From the cell containing the given text, extract its center point as (x, y) coordinate. 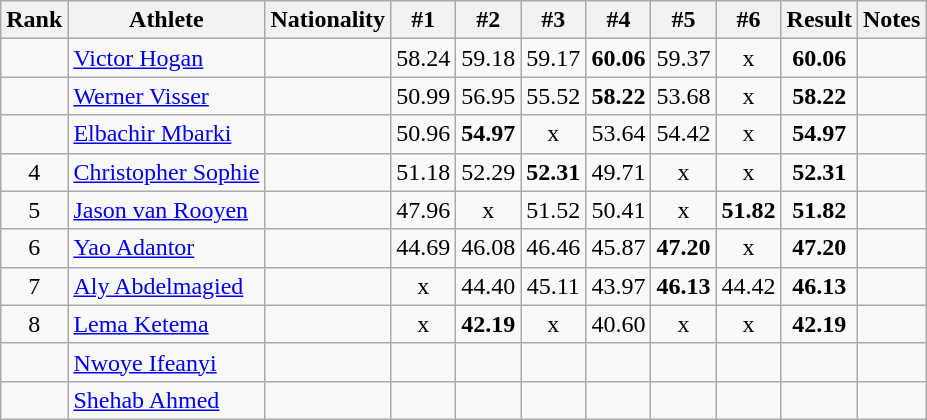
49.71 (618, 172)
59.17 (554, 58)
47.96 (424, 210)
51.18 (424, 172)
45.11 (554, 286)
51.52 (554, 210)
52.29 (488, 172)
Christopher Sophie (166, 172)
#5 (684, 20)
7 (34, 286)
40.60 (618, 324)
Shehab Ahmed (166, 400)
#4 (618, 20)
Jason van Rooyen (166, 210)
Victor Hogan (166, 58)
Yao Adantor (166, 248)
Aly Abdelmagied (166, 286)
54.42 (684, 134)
Rank (34, 20)
5 (34, 210)
Result (819, 20)
44.42 (748, 286)
55.52 (554, 96)
Athlete (166, 20)
53.68 (684, 96)
46.08 (488, 248)
Nationality (328, 20)
58.24 (424, 58)
Werner Visser (166, 96)
#6 (748, 20)
44.69 (424, 248)
50.96 (424, 134)
45.87 (618, 248)
6 (34, 248)
44.40 (488, 286)
Elbachir Mbarki (166, 134)
50.41 (618, 210)
53.64 (618, 134)
#1 (424, 20)
43.97 (618, 286)
50.99 (424, 96)
56.95 (488, 96)
Nwoye Ifeanyi (166, 362)
Lema Ketema (166, 324)
8 (34, 324)
59.37 (684, 58)
46.46 (554, 248)
Notes (891, 20)
#2 (488, 20)
4 (34, 172)
#3 (554, 20)
59.18 (488, 58)
